Determine the [x, y] coordinate at the center of the cell enclosing the given text.  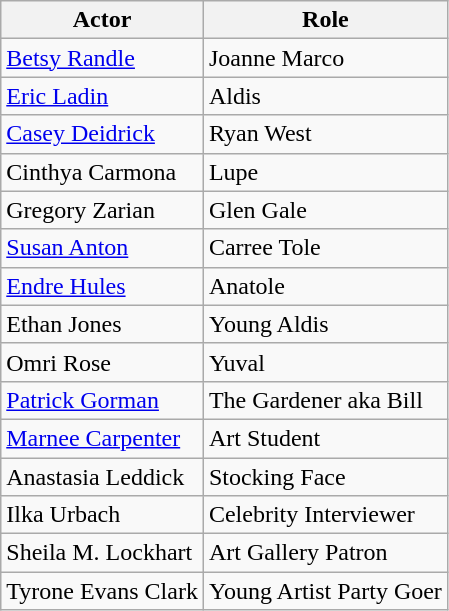
Carree Tole [325, 248]
Actor [102, 20]
Susan Anton [102, 248]
Yuval [325, 362]
Betsy Randle [102, 58]
The Gardener aka Bill [325, 400]
Art Student [325, 438]
Patrick Gorman [102, 400]
Eric Ladin [102, 96]
Young Artist Party Goer [325, 591]
Ilka Urbach [102, 515]
Anatole [325, 286]
Role [325, 20]
Anastasia Leddick [102, 477]
Glen Gale [325, 210]
Tyrone Evans Clark [102, 591]
Stocking Face [325, 477]
Ethan Jones [102, 324]
Sheila M. Lockhart [102, 553]
Celebrity Interviewer [325, 515]
Endre Hules [102, 286]
Gregory Zarian [102, 210]
Casey Deidrick [102, 134]
Omri Rose [102, 362]
Ryan West [325, 134]
Young Aldis [325, 324]
Lupe [325, 172]
Art Gallery Patron [325, 553]
Joanne Marco [325, 58]
Cinthya Carmona [102, 172]
Aldis [325, 96]
Marnee Carpenter [102, 438]
